Return [X, Y] of the center of cell containing provided text 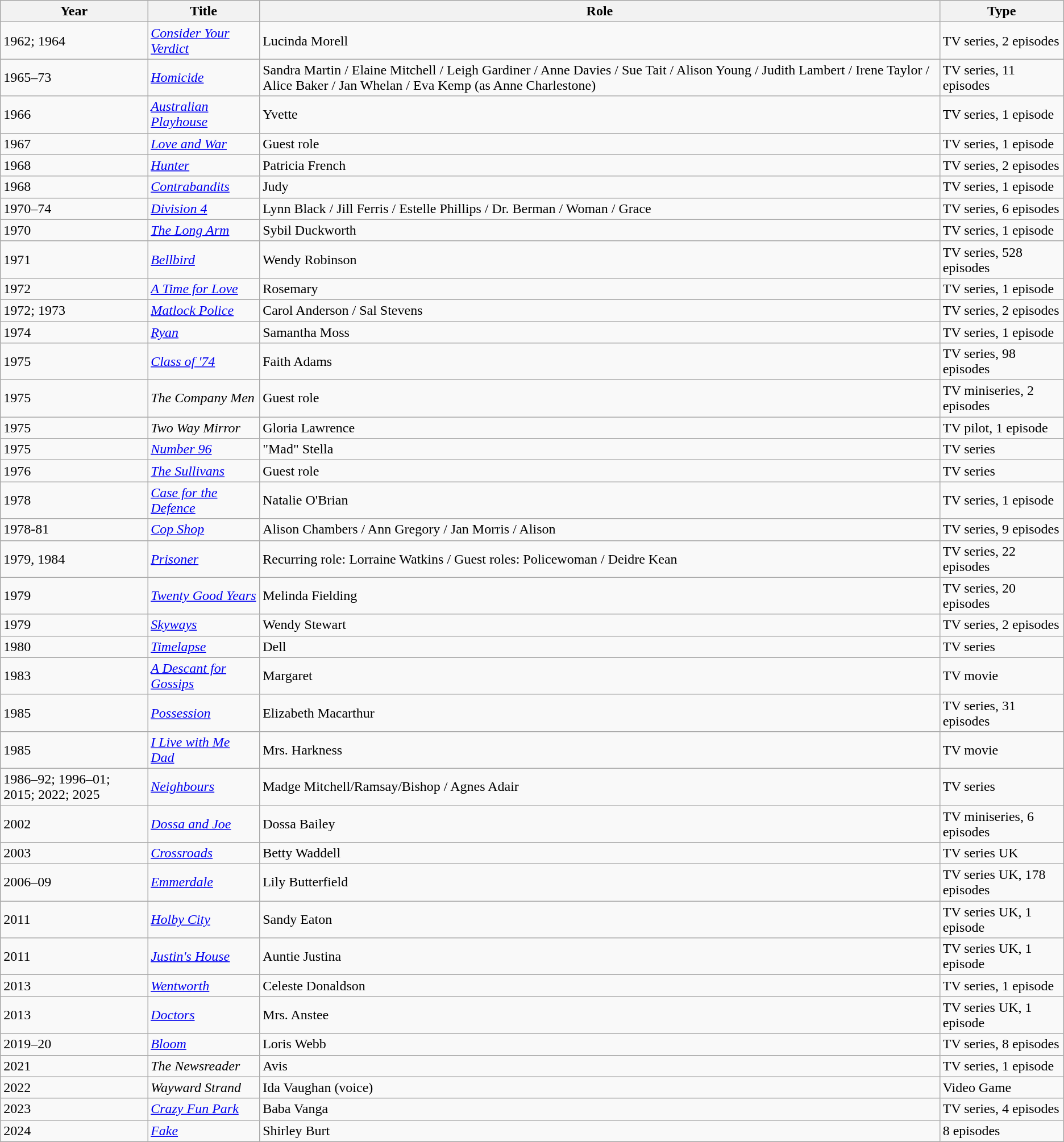
Melinda Fielding [600, 595]
1986–92; 1996–01; 2015; 2022; 2025 [74, 786]
Contrabandits [203, 187]
1962; 1964 [74, 41]
1978 [74, 500]
Dossa and Joe [203, 824]
1970–74 [74, 209]
Division 4 [203, 209]
Lynn Black / Jill Ferris / Estelle Phillips / Dr. Berman / Woman / Grace [600, 209]
1972 [74, 289]
Rosemary [600, 289]
Timelapse [203, 647]
Dossa Bailey [600, 824]
Cop Shop [203, 530]
Consider Your Verdict [203, 41]
TV series, 31 episodes [1001, 712]
Class of '74 [203, 361]
Judy [600, 187]
Samantha Moss [600, 332]
Sandy Eaton [600, 919]
2021 [74, 1066]
Australian Playhouse [203, 115]
Margaret [600, 676]
The Sullivans [203, 471]
2019–20 [74, 1044]
1980 [74, 647]
Wendy Robinson [600, 259]
Holby City [203, 919]
TV series, 4 episodes [1001, 1109]
TV series UK, 178 episodes [1001, 883]
Doctors [203, 1015]
Patricia French [600, 165]
Hunter [203, 165]
Justin's House [203, 957]
TV series, 20 episodes [1001, 595]
Type [1001, 11]
Role [600, 11]
1967 [74, 144]
Shirley Burt [600, 1131]
The Newsreader [203, 1066]
Wentworth [203, 986]
2024 [74, 1131]
1972; 1973 [74, 310]
Wayward Strand [203, 1087]
2002 [74, 824]
Bellbird [203, 259]
I Live with Me Dad [203, 750]
2006–09 [74, 883]
Matlock Police [203, 310]
TV series, 8 episodes [1001, 1044]
The Company Men [203, 399]
2003 [74, 853]
8 episodes [1001, 1131]
TV series, 22 episodes [1001, 559]
Ryan [203, 332]
1966 [74, 115]
Alison Chambers / Ann Gregory / Jan Morris / Alison [600, 530]
Sybil Duckworth [600, 230]
TV series, 9 episodes [1001, 530]
Elizabeth Macarthur [600, 712]
Dell [600, 647]
Auntie Justina [600, 957]
Year [74, 11]
A Time for Love [203, 289]
Avis [600, 1066]
Carol Anderson / Sal Stevens [600, 310]
Crossroads [203, 853]
Title [203, 11]
Ida Vaughan (voice) [600, 1087]
1970 [74, 230]
TV miniseries, 2 episodes [1001, 399]
Wendy Stewart [600, 625]
2023 [74, 1109]
1979, 1984 [74, 559]
Crazy Fun Park [203, 1109]
Possession [203, 712]
Celeste Donaldson [600, 986]
2022 [74, 1087]
1974 [74, 332]
Gloria Lawrence [600, 428]
The Long Arm [203, 230]
A Descant for Gossips [203, 676]
Skyways [203, 625]
1971 [74, 259]
1965–73 [74, 77]
TV series, 98 episodes [1001, 361]
Prisoner [203, 559]
TV series UK [1001, 853]
"Mad" Stella [600, 449]
Lily Butterfield [600, 883]
Yvette [600, 115]
Mrs. Anstee [600, 1015]
Neighbours [203, 786]
TV pilot, 1 episode [1001, 428]
TV series, 528 episodes [1001, 259]
Fake [203, 1131]
Homicide [203, 77]
Two Way Mirror [203, 428]
TV series, 11 episodes [1001, 77]
Loris Webb [600, 1044]
Twenty Good Years [203, 595]
TV miniseries, 6 episodes [1001, 824]
Baba Vanga [600, 1109]
Love and War [203, 144]
Madge Mitchell/Ramsay/Bishop / Agnes Adair [600, 786]
Case for the Defence [203, 500]
Natalie O'Brian [600, 500]
Number 96 [203, 449]
Lucinda Morell [600, 41]
Betty Waddell [600, 853]
Faith Adams [600, 361]
Bloom [203, 1044]
Video Game [1001, 1087]
1978-81 [74, 530]
1983 [74, 676]
1976 [74, 471]
Mrs. Harkness [600, 750]
Emmerdale [203, 883]
Recurring role: Lorraine Watkins / Guest roles: Policewoman / Deidre Kean [600, 559]
TV series, 6 episodes [1001, 209]
